For the text-containing cell, return its midpoint in (x, y) coordinate format. 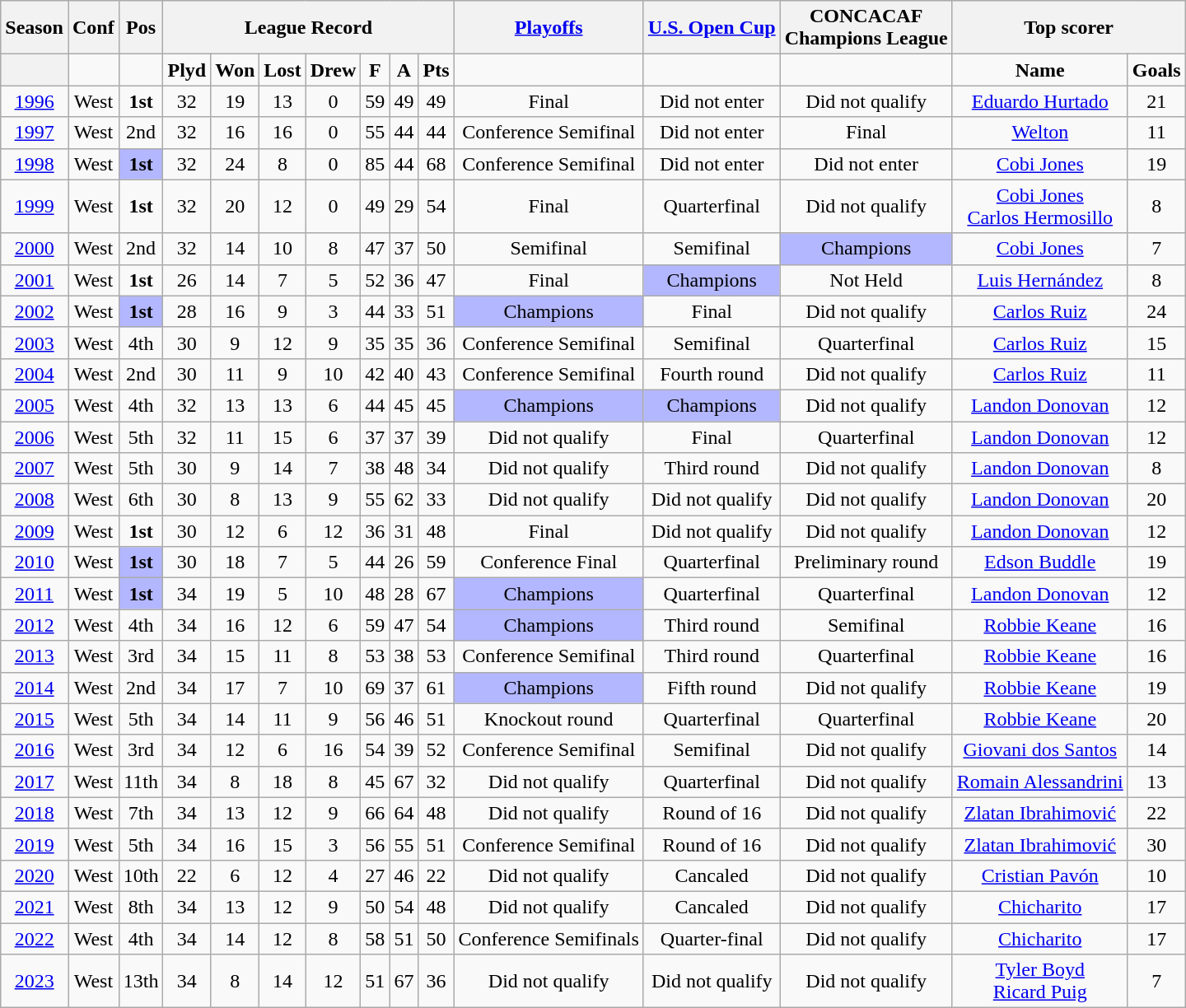
2017 (35, 782)
2004 (35, 374)
2010 (35, 562)
2014 (35, 688)
2003 (35, 343)
6th (141, 500)
2002 (35, 311)
21 (1156, 101)
13th (141, 982)
2015 (35, 719)
1999 (35, 206)
40 (404, 374)
64 (404, 813)
Edson Buddle (1039, 562)
Quarter-final (712, 938)
U.S. Open Cup (712, 28)
2006 (35, 437)
11th (141, 782)
43 (437, 374)
1996 (35, 101)
Romain Alessandrini (1039, 782)
Plyd (187, 70)
2008 (35, 500)
2020 (35, 875)
31 (404, 531)
8th (141, 907)
CONCACAF Champions League (866, 28)
1997 (35, 133)
2005 (35, 405)
Luis Hernández (1039, 280)
58 (376, 938)
Knockout round (549, 719)
69 (376, 688)
61 (437, 688)
10th (141, 875)
27 (376, 875)
Fifth round (712, 688)
2007 (35, 469)
Not Held (866, 280)
2021 (35, 907)
7th (141, 813)
Welton (1039, 133)
Preliminary round (866, 562)
Season (35, 28)
2018 (35, 813)
68 (437, 164)
66 (376, 813)
62 (404, 500)
Conference Semifinals (549, 938)
Top scorer (1069, 28)
Pos (141, 28)
Won (236, 70)
29 (404, 206)
Goals (1156, 70)
Lost (282, 70)
Conference Final (549, 562)
1998 (35, 164)
F (376, 70)
42 (376, 374)
Giovani dos Santos (1039, 750)
Cristian Pavón (1039, 875)
Fourth round (712, 374)
2012 (35, 625)
2016 (35, 750)
85 (376, 164)
2013 (35, 656)
2019 (35, 844)
Cobi Jones Carlos Hermosillo (1039, 206)
Conf (93, 28)
Pts (437, 70)
Eduardo Hurtado (1039, 101)
Tyler BoydRicard Puig (1039, 982)
2022 (35, 938)
Playoffs (549, 28)
Drew (333, 70)
Name (1039, 70)
2001 (35, 280)
2023 (35, 982)
4 (333, 875)
A (404, 70)
2009 (35, 531)
2011 (35, 594)
League Record (308, 28)
2000 (35, 249)
